Scan for the cell matching the given text and deliver its (X, Y) coordinate at center. 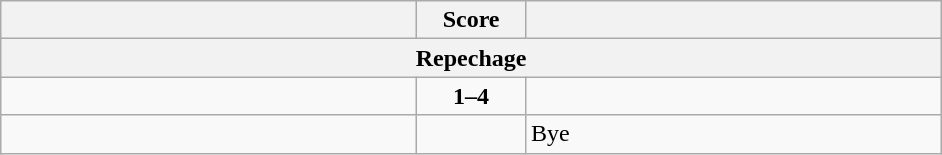
Repechage (472, 58)
Bye (733, 134)
1–4 (472, 96)
Score (472, 20)
